Detect which cell encompasses the target text, then output its [x, y] center coordinate. 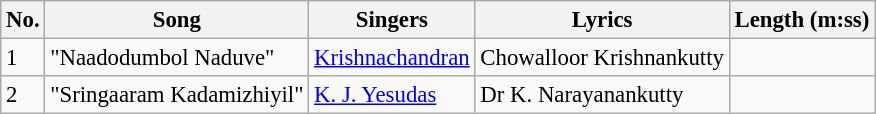
No. [23, 20]
Song [177, 20]
Length (m:ss) [802, 20]
"Sringaaram Kadamizhiyil" [177, 95]
2 [23, 95]
Singers [392, 20]
Dr K. Narayanankutty [602, 95]
K. J. Yesudas [392, 95]
"Naadodumbol Naduve" [177, 58]
1 [23, 58]
Lyrics [602, 20]
Chowalloor Krishnankutty [602, 58]
Krishnachandran [392, 58]
